Detect which cell encompasses the target text, then output its (X, Y) center coordinate. 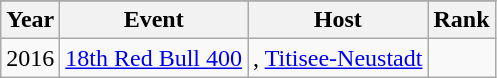
, Titisee-Neustadt (338, 58)
2016 (30, 58)
Host (338, 20)
Year (30, 20)
18th Red Bull 400 (154, 58)
Event (154, 20)
Rank (462, 20)
